Return the (x, y) coordinate for the center point of the cell that contains the specified text.  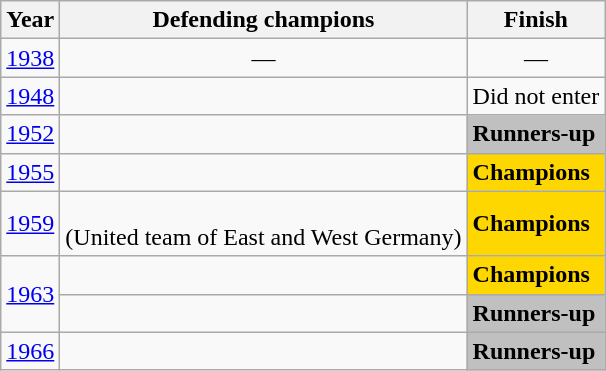
1963 (30, 294)
1948 (30, 96)
1966 (30, 351)
1959 (30, 224)
1938 (30, 58)
1952 (30, 134)
Year (30, 20)
Did not enter (536, 96)
(United team of East and West Germany) (264, 224)
Finish (536, 20)
Defending champions (264, 20)
1955 (30, 172)
